Locate the cell with the specified text and output its (x, y) center coordinate. 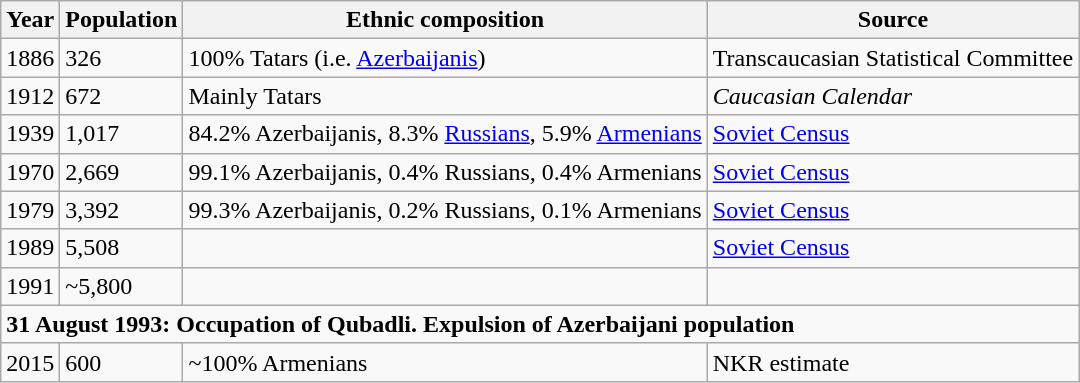
84.2% Azerbaijanis, 8.3% Russians, 5.9% Armenians (445, 134)
1886 (30, 58)
~5,800 (122, 286)
99.3% Azerbaijanis, 0.2% Russians, 0.1% Armenians (445, 210)
~100% Armenians (445, 362)
Transcaucasian Statistical Committee (892, 58)
1979 (30, 210)
672 (122, 96)
NKR estimate (892, 362)
Mainly Tatars (445, 96)
Source (892, 20)
1970 (30, 172)
600 (122, 362)
Population (122, 20)
100% Tatars (i.e. Azerbaijanis) (445, 58)
2015 (30, 362)
1912 (30, 96)
3,392 (122, 210)
Year (30, 20)
Caucasian Calendar (892, 96)
1,017 (122, 134)
1939 (30, 134)
1989 (30, 248)
99.1% Azerbaijanis, 0.4% Russians, 0.4% Armenians (445, 172)
326 (122, 58)
Ethnic composition (445, 20)
5,508 (122, 248)
2,669 (122, 172)
31 August 1993: Occupation of Qubadli. Expulsion of Azerbaijani population (540, 324)
1991 (30, 286)
